Determine the (X, Y) coordinate at the center of the cell enclosing the given text.  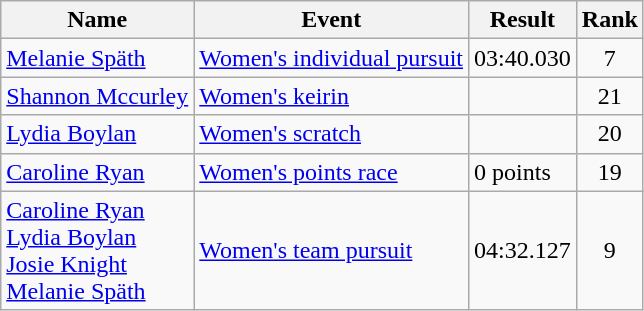
Caroline Ryan (98, 172)
Event (332, 20)
Shannon Mccurley (98, 96)
Melanie Späth (98, 58)
Lydia Boylan (98, 134)
Rank (610, 20)
Women's team pursuit (332, 250)
19 (610, 172)
Caroline RyanLydia BoylanJosie KnightMelanie Späth (98, 250)
03:40.030 (523, 58)
04:32.127 (523, 250)
Result (523, 20)
Women's individual pursuit (332, 58)
21 (610, 96)
0 points (523, 172)
Women's scratch (332, 134)
Women's points race (332, 172)
Name (98, 20)
20 (610, 134)
9 (610, 250)
Women's keirin (332, 96)
7 (610, 58)
